Find where the given text appears and provide that cell's center as [X, Y] coordinate. 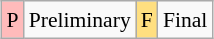
F [147, 20]
Final [186, 20]
Preliminary [80, 20]
P [13, 20]
